Scan for the cell matching the given text and deliver its [X, Y] coordinate at center. 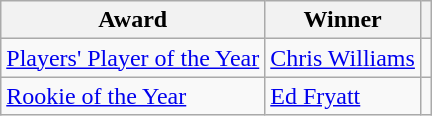
Players' Player of the Year [133, 58]
Award [133, 20]
Winner [343, 20]
Chris Williams [343, 58]
Ed Fryatt [343, 96]
Rookie of the Year [133, 96]
